From the cell containing the given text, extract its center point as (x, y) coordinate. 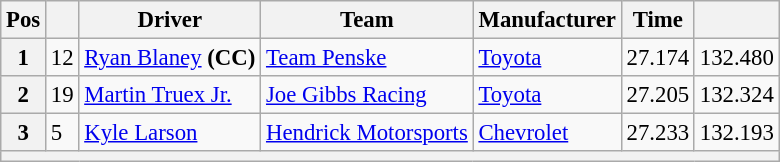
Pos (24, 20)
132.480 (736, 58)
Chevrolet (547, 133)
27.174 (658, 58)
Team Penske (367, 58)
Driver (170, 20)
Manufacturer (547, 20)
132.193 (736, 133)
27.205 (658, 95)
27.233 (658, 133)
1 (24, 58)
132.324 (736, 95)
Kyle Larson (170, 133)
12 (62, 58)
Ryan Blaney (CC) (170, 58)
Martin Truex Jr. (170, 95)
3 (24, 133)
2 (24, 95)
Joe Gibbs Racing (367, 95)
5 (62, 133)
Team (367, 20)
Time (658, 20)
Hendrick Motorsports (367, 133)
19 (62, 95)
